Determine the [x, y] coordinate at the center of the cell enclosing the given text.  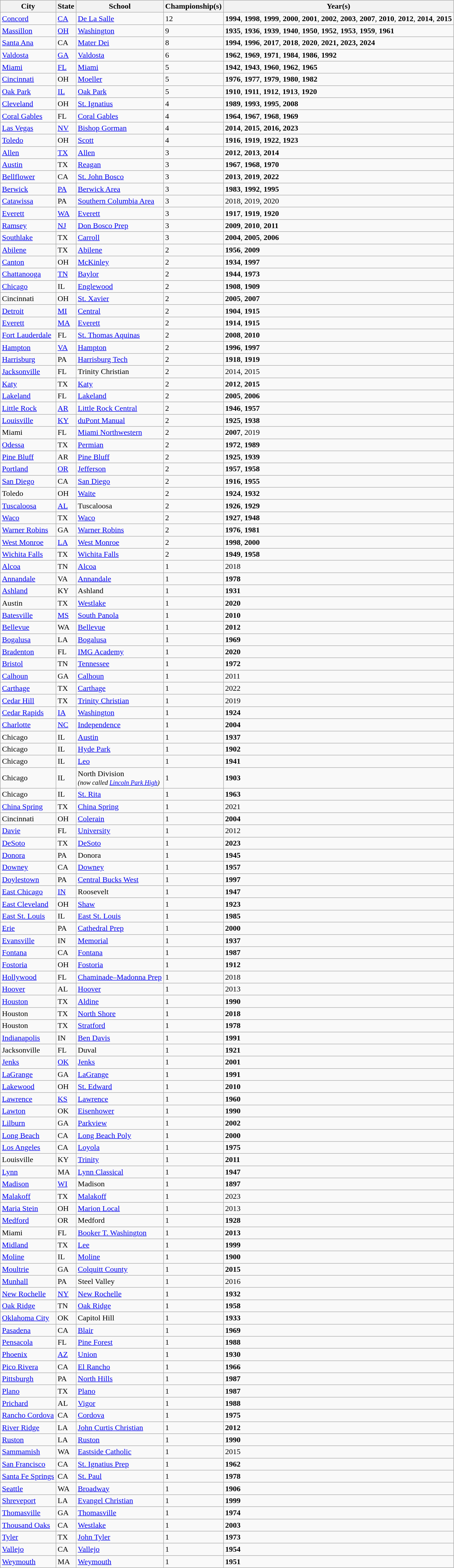
Harrisburg [28, 360]
Don Bosco Prep [120, 226]
9 [193, 31]
1957 [339, 867]
1934, 1997 [339, 262]
2001 [339, 1062]
Tennessee [120, 664]
Miami Northwestern [120, 433]
2016 [339, 1281]
Booker T. Washington [120, 1233]
El Rancho [120, 1367]
Championship(s) [193, 6]
2004, 2005, 2006 [339, 238]
Midland [28, 1245]
2002 [339, 1123]
1976, 1977, 1979, 1980, 1982 [339, 79]
East Chicago [28, 892]
1897 [339, 1184]
1902 [339, 749]
1996, 1997 [339, 347]
Munhall [28, 1281]
1928 [339, 1221]
2008, 2010 [339, 335]
2012, 2015 [339, 384]
Roosevelt [120, 892]
Waite [120, 493]
Hyde Park [120, 749]
Prichard [28, 1403]
Cordova [120, 1415]
City [28, 6]
1927, 1948 [339, 518]
MS [66, 615]
AZ [66, 1355]
Bishop Gorman [120, 128]
1941 [339, 761]
1932 [339, 1293]
St. Ignatius Prep [120, 1464]
Evangel Christian [120, 1500]
Detroit [28, 311]
1912 [339, 965]
1976, 1981 [339, 530]
St. Thomas Aquinas [120, 335]
2021 [339, 807]
Memorial [120, 940]
Los Angeles [28, 1148]
Cathedral Prep [120, 928]
KS [66, 1099]
South Panola [120, 615]
Berwick [28, 189]
1954 [339, 1549]
1966 [339, 1367]
Odessa [28, 445]
1983, 1992, 1995 [339, 189]
Maria Stein [28, 1208]
East Cleveland [28, 904]
2012, 2013, 2014 [339, 153]
Leo [120, 761]
1994, 1998, 1999, 2000, 2001, 2002, 2003, 2007, 2010, 2012, 2014, 2015 [339, 19]
St. Paul [120, 1476]
NV [66, 128]
Davie [28, 831]
Central [120, 311]
Hollywood [28, 977]
Lynn Classical [120, 1172]
Santa Ana [28, 43]
Massillon [28, 31]
1951 [339, 1562]
Loyola [120, 1148]
1958 [339, 1306]
Broadway [120, 1488]
Blair [120, 1330]
duPont Manual [120, 420]
1917, 1919, 1920 [339, 213]
Pittsburgh [28, 1379]
1916, 1919, 1922, 1923 [339, 140]
St. Rita [120, 794]
1994, 1996, 2017, 2018, 2020, 2021, 2023, 2024 [339, 43]
Lee [120, 1245]
2014, 2015, 2016, 2023 [339, 128]
Duval [120, 1050]
St. John Bosco [120, 177]
Long Beach [28, 1135]
1935, 1936, 1939, 1940, 1950, 1952, 1953, 1959, 1961 [339, 31]
Bradenton [28, 652]
Englewood [120, 286]
Oklahoma City [28, 1318]
Pine Forest [120, 1342]
Year(s) [339, 6]
2018, 2019, 2020 [339, 201]
North Division(now called Lincoln Park High) [120, 778]
River Ridge [28, 1428]
Phoenix [28, 1355]
Lakewood [28, 1086]
1933 [339, 1318]
Jefferson [120, 469]
2014, 2015 [339, 372]
Marion Local [120, 1208]
Bellflower [28, 177]
1942, 1943, 1960, 1962, 1965 [339, 67]
Lynn [28, 1172]
Aldine [120, 1001]
McKinley [120, 262]
1998, 2000 [339, 542]
1924, 1932 [339, 493]
Bristol [28, 664]
1985 [339, 916]
1962, 1969, 1971, 1984, 1986, 1992 [339, 55]
1972, 1989 [339, 445]
1963 [339, 794]
John Tyler [120, 1537]
1914, 1915 [339, 323]
1918, 1919 [339, 360]
San Francisco [28, 1464]
Chaminade–Madonna Prep [120, 977]
Vigor [120, 1403]
1925, 1939 [339, 457]
NJ [66, 226]
2003 [339, 1525]
John Curtis Christian [120, 1428]
Fort Lauderdale [28, 335]
6 [193, 55]
1949, 1958 [339, 554]
State [66, 6]
Pasadena [28, 1330]
Concord [28, 19]
North Hills [120, 1379]
Ben Davis [120, 1038]
Evansville [28, 940]
Little Rock Central [120, 408]
Carroll [120, 238]
Independence [120, 725]
Pico Rivera [28, 1367]
Catawissa [28, 201]
Chattanooga [28, 274]
1945 [339, 855]
Parkview [120, 1123]
Lawton [28, 1111]
1960 [339, 1099]
1903 [339, 778]
Batesville [28, 615]
Seattle [28, 1488]
WI [66, 1184]
Capitol Hill [120, 1318]
Sammamish [28, 1452]
Pensacola [28, 1342]
1946, 1957 [339, 408]
1967, 1968, 1970 [339, 165]
1926, 1929 [339, 505]
Ramsey [28, 226]
NY [66, 1293]
Moeller [120, 79]
1997 [339, 880]
1957, 1958 [339, 469]
St. Xavier [120, 298]
2005, 2007 [339, 298]
1908, 1909 [339, 286]
Eastside Catholic [120, 1452]
Baylor [120, 274]
Steel Valley [120, 1281]
Portland [28, 469]
1924 [339, 712]
Cedar Hill [28, 700]
1906 [339, 1488]
Reagan [120, 165]
1956, 2009 [339, 250]
Permian [120, 445]
Moultrie [28, 1269]
2022 [339, 688]
IMG Academy [120, 652]
Thousand Oaks [28, 1525]
Southern Columbia Area [120, 201]
1989, 1993, 1995, 2008 [339, 104]
Harrisburg Tech [120, 360]
Doylestown [28, 880]
2005, 2006 [339, 396]
Canton [28, 262]
1973 [339, 1537]
De La Salle [120, 19]
Colerain [120, 819]
Scott [120, 140]
1910, 1911, 1912, 1913, 1920 [339, 92]
Long Beach Poly [120, 1135]
Erie [28, 928]
Indianapolis [28, 1038]
2009, 2010, 2011 [339, 226]
Tyler [28, 1537]
1972 [339, 664]
2019 [339, 700]
Cleveland [28, 104]
1923 [339, 904]
Stratford [120, 1026]
Union [120, 1355]
MI [66, 311]
1944, 1973 [339, 274]
1964, 1967, 1968, 1969 [339, 116]
Shaw [120, 904]
Central Bucks West [120, 880]
1916, 1955 [339, 481]
1974 [339, 1513]
2007, 2019 [339, 433]
Santa Fe Springs [28, 1476]
NC [66, 725]
Rancho Cordova [28, 1415]
Shreveport [28, 1500]
Trinity [120, 1160]
2013, 2019, 2022 [339, 177]
1931 [339, 591]
Little Rock [28, 408]
1921 [339, 1050]
1962 [339, 1464]
12 [193, 19]
Southlake [28, 238]
School [120, 6]
St. Ignatius [120, 104]
1904, 1915 [339, 311]
Berwick Area [120, 189]
Eisenhower [120, 1111]
North Shore [120, 1014]
8 [193, 43]
Colquitt County [120, 1269]
Cedar Rapids [28, 712]
1925, 1938 [339, 420]
University [120, 831]
IA [66, 712]
St. Edward [120, 1086]
Charlotte [28, 725]
1930 [339, 1355]
1900 [339, 1257]
Mater Dei [120, 43]
Las Vegas [28, 128]
Lilburn [28, 1123]
